Pinpoint the cell where the given text exists, returning its (X, Y) midpoint coordinate. 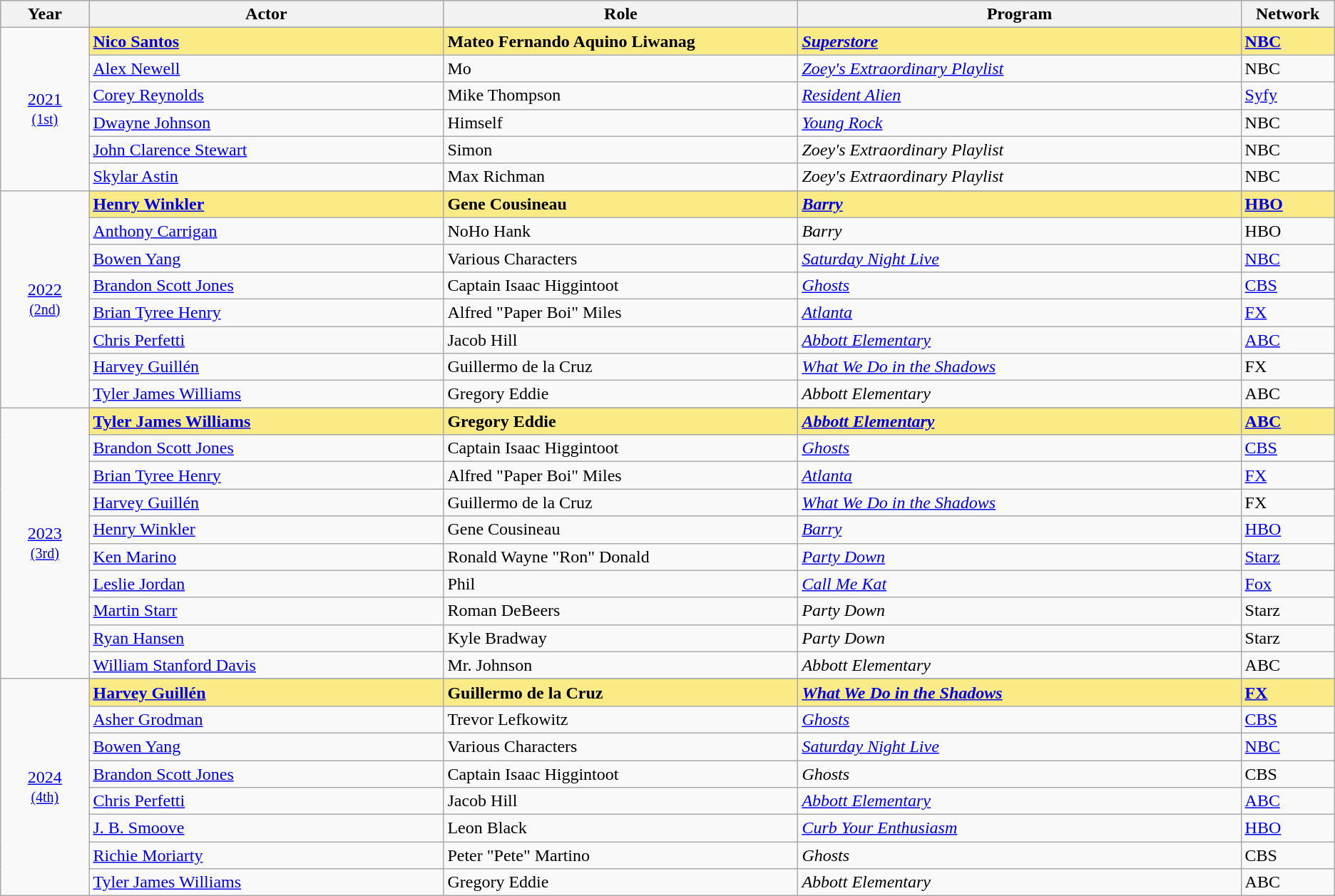
Resident Alien (1020, 96)
Phil (620, 584)
Fox (1288, 584)
Max Richman (620, 177)
Mr. Johnson (620, 665)
Kyle Bradway (620, 638)
Young Rock (1020, 123)
Curb Your Enthusiasm (1020, 828)
Skylar Astin (267, 177)
Leslie Jordan (267, 584)
Martin Starr (267, 611)
NoHo Hank (620, 231)
Trevor Lefkowitz (620, 719)
Mateo Fernando Aquino Liwanag (620, 41)
Ken Marino (267, 557)
Syfy (1288, 96)
2024(4th) (45, 787)
Asher Grodman (267, 719)
Ryan Hansen (267, 638)
Call Me Kat (1020, 584)
Himself (620, 123)
William Stanford Davis (267, 665)
J. B. Smoove (267, 828)
John Clarence Stewart (267, 150)
Mike Thompson (620, 96)
Peter "Pete" Martino (620, 855)
Year (45, 14)
Leon Black (620, 828)
Role (620, 14)
2021(1st) (45, 109)
Actor (267, 14)
Richie Moriarty (267, 855)
Alex Newell (267, 68)
Network (1288, 14)
Anthony Carrigan (267, 231)
Superstore (1020, 41)
Simon (620, 150)
Nico Santos (267, 41)
2022(2nd) (45, 299)
Roman DeBeers (620, 611)
Ronald Wayne "Ron" Donald (620, 557)
Dwayne Johnson (267, 123)
Program (1020, 14)
2023(3rd) (45, 543)
Mo (620, 68)
Corey Reynolds (267, 96)
